For the text-containing cell, return its midpoint in (X, Y) coordinate format. 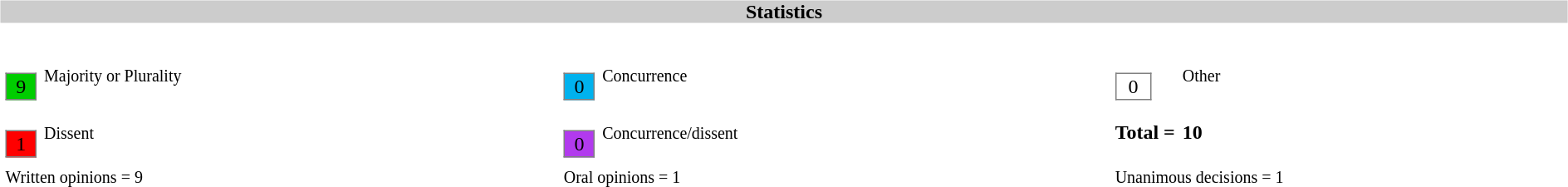
Statistics (784, 12)
Concurrence/dissent (855, 132)
Dissent (301, 132)
10 (1373, 132)
Majority or Plurality (301, 76)
Other (1373, 76)
Total = (1145, 132)
Concurrence (855, 76)
